Return (X, Y) of the center of cell containing provided text 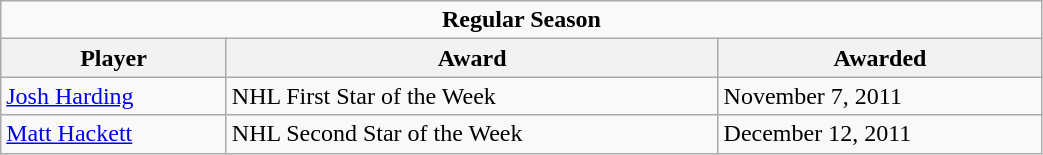
NHL Second Star of the Week (472, 134)
Matt Hackett (114, 134)
November 7, 2011 (880, 96)
December 12, 2011 (880, 134)
NHL First Star of the Week (472, 96)
Player (114, 58)
Regular Season (522, 20)
Awarded (880, 58)
Award (472, 58)
Josh Harding (114, 96)
